Output the (X, Y) coordinate of the center of the cell containing the given text.  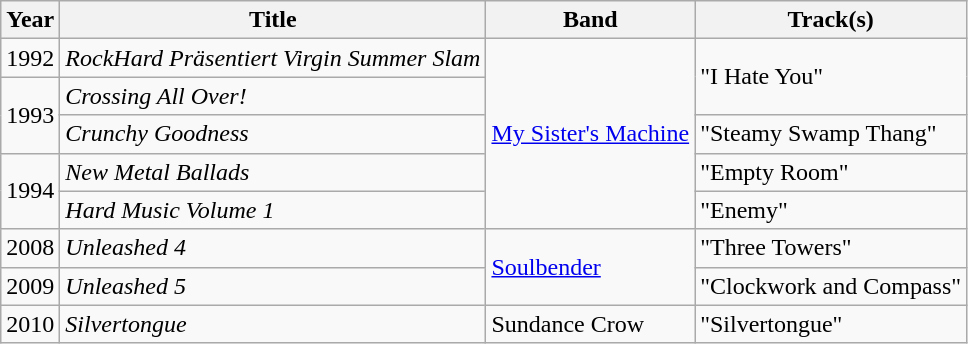
"Empty Room" (831, 172)
2008 (30, 248)
Year (30, 20)
New Metal Ballads (273, 172)
1993 (30, 115)
Silvertongue (273, 324)
Crunchy Goodness (273, 134)
"Steamy Swamp Thang" (831, 134)
1994 (30, 191)
2009 (30, 286)
Band (590, 20)
Hard Music Volume 1 (273, 210)
Title (273, 20)
Unleashed 5 (273, 286)
1992 (30, 58)
Track(s) (831, 20)
"I Hate You" (831, 77)
"Three Towers" (831, 248)
My Sister's Machine (590, 134)
Soulbender (590, 267)
Crossing All Over! (273, 96)
Sundance Crow (590, 324)
"Silvertongue" (831, 324)
RockHard Präsentiert Virgin Summer Slam (273, 58)
"Clockwork and Compass" (831, 286)
"Enemy" (831, 210)
Unleashed 4 (273, 248)
2010 (30, 324)
